Determine the (X, Y) coordinate at the center of the cell enclosing the given text.  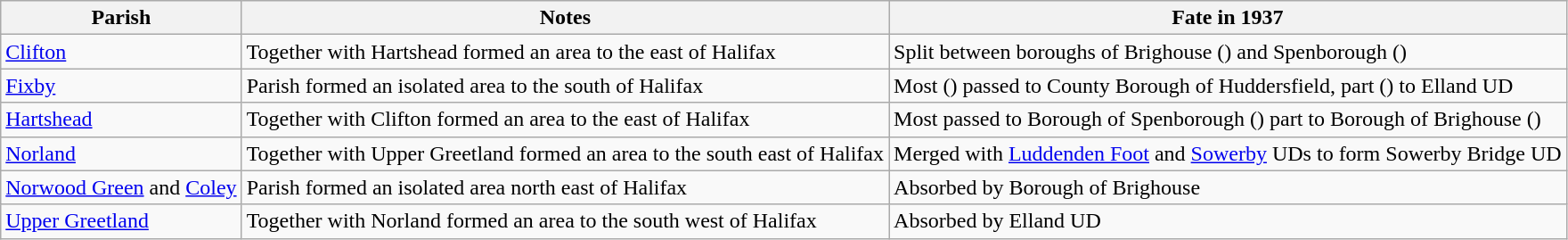
Most () passed to County Borough of Huddersfield, part () to Elland UD (1228, 86)
Together with Norland formed an area to the south west of Halifax (565, 221)
Together with Hartshead formed an area to the east of Halifax (565, 52)
Together with Clifton formed an area to the east of Halifax (565, 120)
Parish formed an isolated area to the south of Halifax (565, 86)
Norwood Green and Coley (121, 187)
Merged with Luddenden Foot and Sowerby UDs to form Sowerby Bridge UD (1228, 153)
Most passed to Borough of Spenborough () part to Borough of Brighouse () (1228, 120)
Upper Greetland (121, 221)
Notes (565, 18)
Absorbed by Elland UD (1228, 221)
Parish (121, 18)
Clifton (121, 52)
Fixby (121, 86)
Fate in 1937 (1228, 18)
Split between boroughs of Brighouse () and Spenborough () (1228, 52)
Absorbed by Borough of Brighouse (1228, 187)
Parish formed an isolated area north east of Halifax (565, 187)
Together with Upper Greetland formed an area to the south east of Halifax (565, 153)
Hartshead (121, 120)
Norland (121, 153)
